Locate the cell with the specified text and output its (x, y) center coordinate. 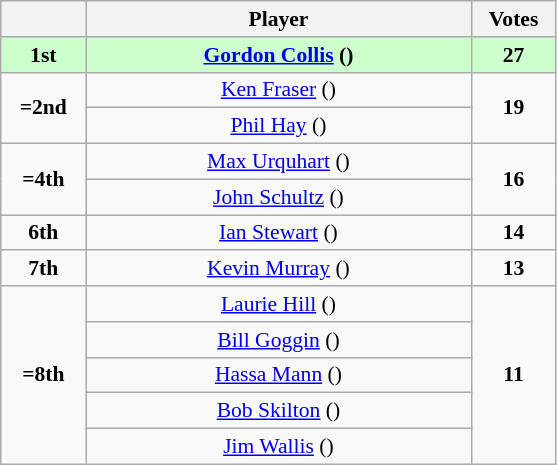
14 (514, 233)
=4th (44, 180)
27 (514, 55)
Bob Skilton () (278, 411)
Ken Fraser () (278, 90)
16 (514, 180)
1st (44, 55)
19 (514, 108)
6th (44, 233)
Ian Stewart () (278, 233)
John Schultz () (278, 197)
13 (514, 269)
Kevin Murray () (278, 269)
7th (44, 269)
Votes (514, 19)
Phil Hay () (278, 126)
Gordon Collis () (278, 55)
11 (514, 375)
Bill Goggin () (278, 340)
Hassa Mann () (278, 375)
Laurie Hill () (278, 304)
Player (278, 19)
=2nd (44, 108)
=8th (44, 375)
Jim Wallis () (278, 447)
Max Urquhart () (278, 162)
